Locate the cell with the specified text and output its (X, Y) center coordinate. 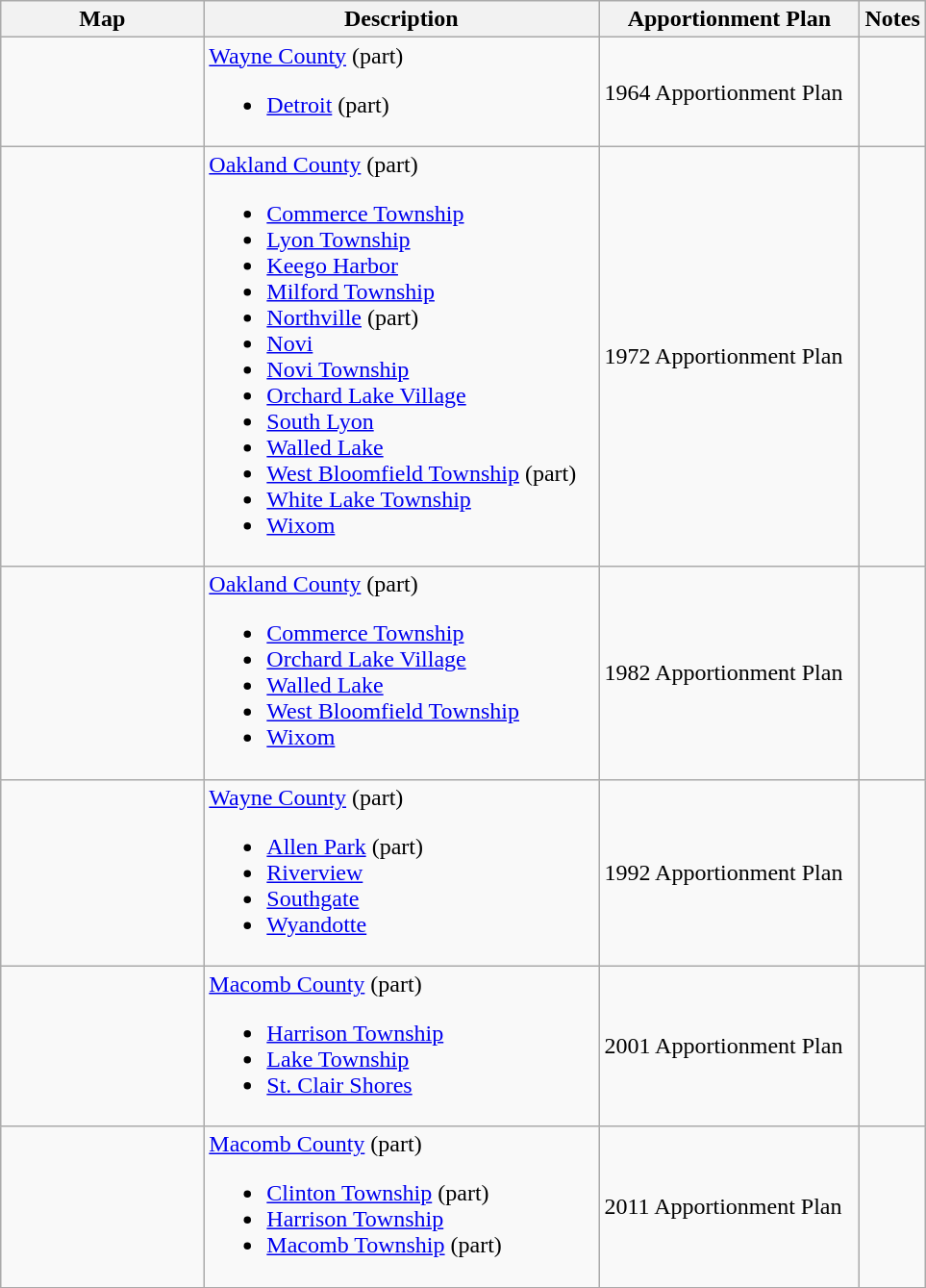
1972 Apportionment Plan (729, 356)
Notes (892, 19)
Wayne County (part)Allen Park (part)RiverviewSouthgateWyandotte (402, 872)
Wayne County (part)Detroit (part) (402, 92)
Map (102, 19)
1982 Apportionment Plan (729, 673)
Macomb County (part)Clinton Township (part)Harrison TownshipMacomb Township (part) (402, 1206)
1964 Apportionment Plan (729, 92)
Macomb County (part)Harrison TownshipLake TownshipSt. Clair Shores (402, 1047)
2001 Apportionment Plan (729, 1047)
Apportionment Plan (729, 19)
1992 Apportionment Plan (729, 872)
Description (402, 19)
2011 Apportionment Plan (729, 1206)
Oakland County (part)Commerce TownshipOrchard Lake VillageWalled LakeWest Bloomfield TownshipWixom (402, 673)
